Return the (X, Y) coordinate for the center point of the cell that contains the specified text.  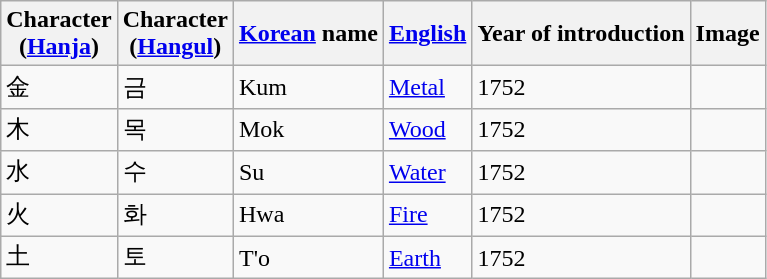
Metal (427, 88)
수 (175, 172)
T'o (308, 258)
土 (59, 258)
Korean name (308, 34)
火 (59, 216)
토 (175, 258)
Su (308, 172)
Image (728, 34)
木 (59, 130)
Fire (427, 216)
목 (175, 130)
Character (Hangul) (175, 34)
Wood (427, 130)
화 (175, 216)
금 (175, 88)
Year of introduction (581, 34)
金 (59, 88)
English (427, 34)
Earth (427, 258)
Hwa (308, 216)
Kum (308, 88)
Water (427, 172)
Mok (308, 130)
Character (Hanja) (59, 34)
水 (59, 172)
